Pinpoint the cell where the given text exists, returning its (X, Y) midpoint coordinate. 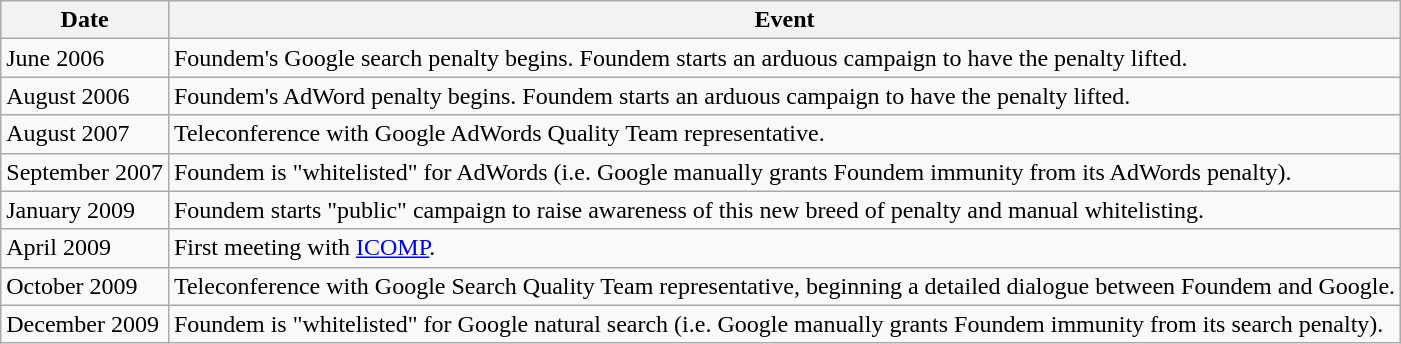
Foundem is "whitelisted" for Google natural search (i.e. Google manually grants Foundem immunity from its search penalty). (784, 324)
Foundem is "whitelisted" for AdWords (i.e. Google manually grants Foundem immunity from its AdWords penalty). (784, 172)
September 2007 (85, 172)
October 2009 (85, 286)
Teleconference with Google Search Quality Team representative, beginning a detailed dialogue between Foundem and Google. (784, 286)
Foundem starts "public" campaign to raise awareness of this new breed of penalty and manual whitelisting. (784, 210)
June 2006 (85, 58)
Teleconference with Google AdWords Quality Team representative. (784, 134)
August 2006 (85, 96)
Event (784, 20)
August 2007 (85, 134)
January 2009 (85, 210)
Foundem's AdWord penalty begins. Foundem starts an arduous campaign to have the penalty lifted. (784, 96)
April 2009 (85, 248)
December 2009 (85, 324)
First meeting with ICOMP. (784, 248)
Foundem's Google search penalty begins. Foundem starts an arduous campaign to have the penalty lifted. (784, 58)
Date (85, 20)
